Detect which cell encompasses the target text, then output its (X, Y) center coordinate. 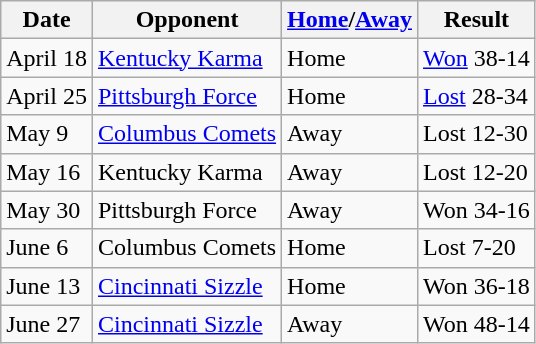
Date (47, 20)
Lost 7-20 (477, 248)
Lost 12-20 (477, 172)
June 13 (47, 286)
Opponent (186, 20)
Home/Away (350, 20)
May 30 (47, 210)
Result (477, 20)
May 9 (47, 134)
April 18 (47, 58)
June 27 (47, 324)
Won 36-18 (477, 286)
Lost 28-34 (477, 96)
Lost 12-30 (477, 134)
June 6 (47, 248)
Won 34-16 (477, 210)
Won 38-14 (477, 58)
April 25 (47, 96)
Won 48-14 (477, 324)
May 16 (47, 172)
